Detect which cell encompasses the target text, then output its (X, Y) center coordinate. 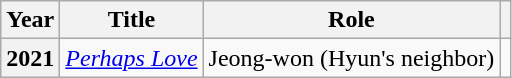
Jeong-won (Hyun's neighbor) (352, 58)
Role (352, 20)
2021 (30, 58)
Year (30, 20)
Title (132, 20)
Perhaps Love (132, 58)
